Extract the [X, Y] coordinate from the center of the cell holding the provided text.  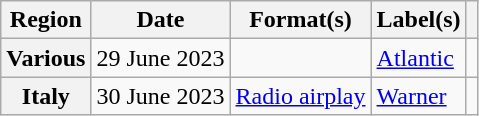
Region [46, 20]
Date [160, 20]
30 June 2023 [160, 96]
Italy [46, 96]
Radio airplay [300, 96]
Various [46, 58]
Label(s) [418, 20]
Warner [418, 96]
Format(s) [300, 20]
29 June 2023 [160, 58]
Atlantic [418, 58]
